Return the [X, Y] coordinate for the center point of the cell that contains the specified text.  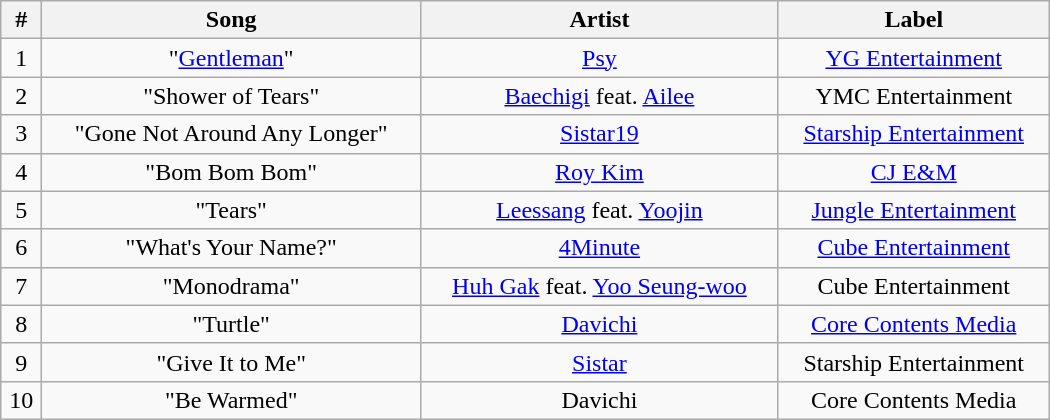
"Be Warmed" [232, 400]
10 [22, 400]
Baechigi feat. Ailee [600, 96]
"Bom Bom Bom" [232, 172]
4 [22, 172]
YMC Entertainment [914, 96]
"Shower of Tears" [232, 96]
Sistar [600, 362]
4Minute [600, 248]
"Monodrama" [232, 286]
CJ E&M [914, 172]
Huh Gak feat. Yoo Seung-woo [600, 286]
# [22, 20]
8 [22, 324]
5 [22, 210]
Sistar19 [600, 134]
"Give It to Me" [232, 362]
Psy [600, 58]
"Gone Not Around Any Longer" [232, 134]
6 [22, 248]
YG Entertainment [914, 58]
3 [22, 134]
2 [22, 96]
7 [22, 286]
1 [22, 58]
Label [914, 20]
"Turtle" [232, 324]
Roy Kim [600, 172]
"Gentleman" [232, 58]
"What's Your Name?" [232, 248]
"Tears" [232, 210]
Song [232, 20]
Leessang feat. Yoojin [600, 210]
Jungle Entertainment [914, 210]
Artist [600, 20]
9 [22, 362]
